Extract the (x, y) coordinate from the center of the cell holding the provided text.  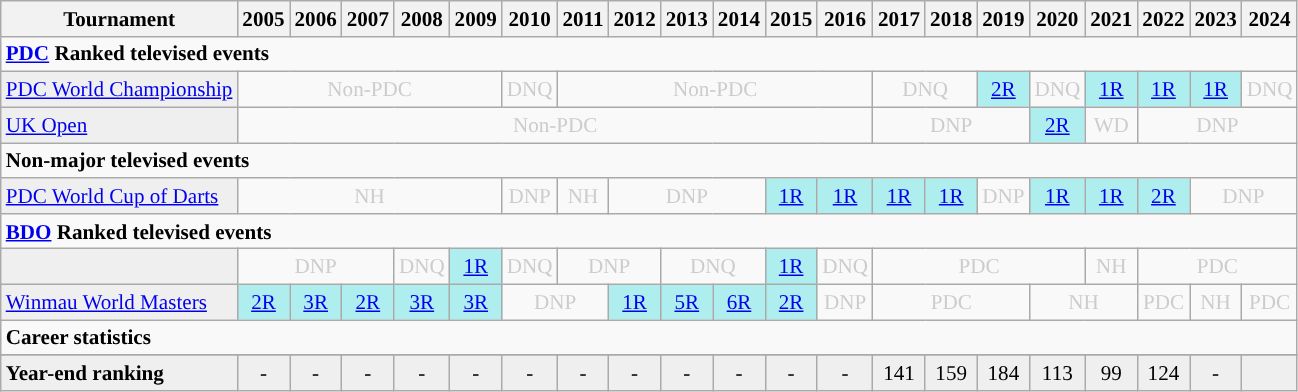
Career statistics (650, 338)
2024 (1270, 18)
2014 (739, 18)
159 (951, 372)
PDC World Championship (120, 90)
2021 (1111, 18)
Tournament (120, 18)
141 (899, 372)
PDC Ranked televised events (650, 54)
Year-end ranking (120, 372)
2022 (1163, 18)
Non-major televised events (650, 160)
2019 (1003, 18)
2007 (368, 18)
2015 (791, 18)
PDC World Cup of Darts (120, 196)
113 (1057, 372)
2011 (584, 18)
WD (1111, 124)
BDO Ranked televised events (650, 230)
2010 (530, 18)
2009 (476, 18)
2017 (899, 18)
2013 (687, 18)
2005 (263, 18)
6R (739, 302)
2008 (422, 18)
2018 (951, 18)
Winmau World Masters (120, 302)
184 (1003, 372)
99 (1111, 372)
5R (687, 302)
2023 (1216, 18)
2006 (316, 18)
124 (1163, 372)
2020 (1057, 18)
2012 (635, 18)
2016 (845, 18)
UK Open (120, 124)
